Scan for the cell matching the given text and deliver its (X, Y) coordinate at center. 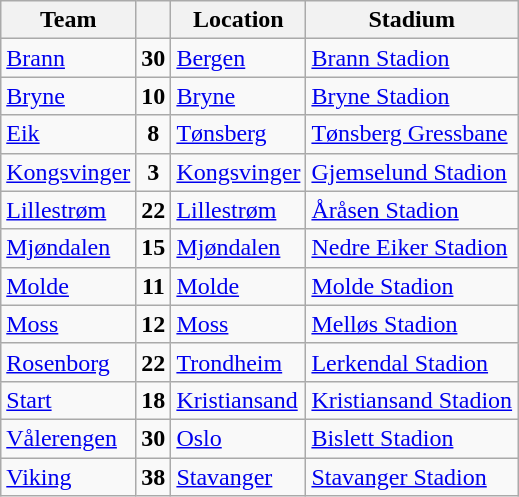
Nedre Eiker Stadion (412, 248)
Rosenborg (68, 362)
Viking (68, 477)
11 (154, 286)
Oslo (238, 438)
38 (154, 477)
Team (68, 20)
Brann Stadion (412, 58)
Kristiansand Stadion (412, 400)
Start (68, 400)
Kristiansand (238, 400)
Location (238, 20)
Stavanger (238, 477)
12 (154, 324)
10 (154, 96)
Tønsberg Gressbane (412, 134)
Bergen (238, 58)
15 (154, 248)
Vålerengen (68, 438)
Tønsberg (238, 134)
Molde Stadion (412, 286)
Brann (68, 58)
Bislett Stadion (412, 438)
Gjemselund Stadion (412, 172)
Stavanger Stadion (412, 477)
Åråsen Stadion (412, 210)
Lerkendal Stadion (412, 362)
Stadium (412, 20)
18 (154, 400)
Bryne Stadion (412, 96)
8 (154, 134)
Eik (68, 134)
3 (154, 172)
Melløs Stadion (412, 324)
Trondheim (238, 362)
